Pinpoint the cell where the given text exists, returning its [X, Y] midpoint coordinate. 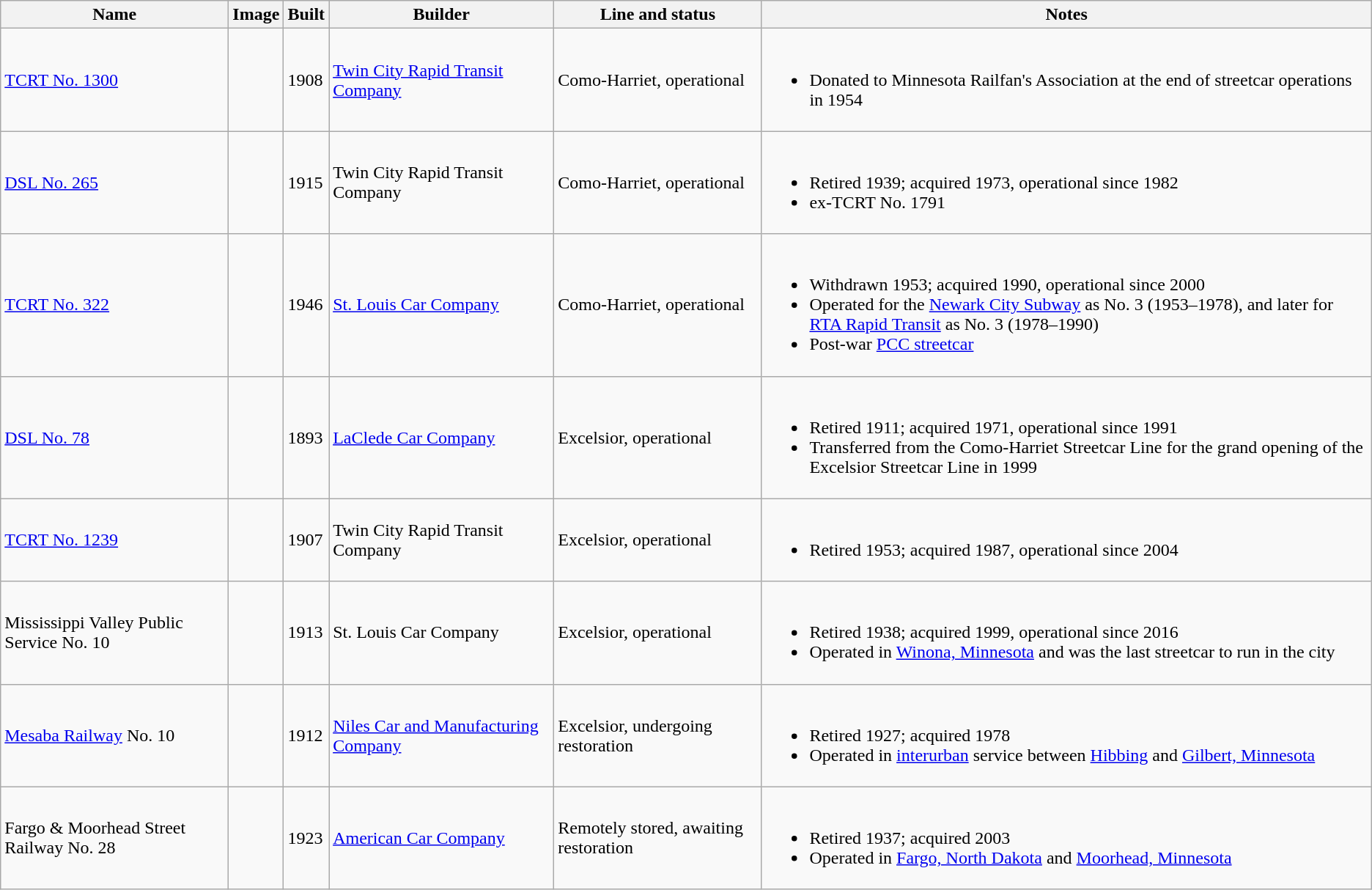
Builder [441, 15]
LaClede Car Company [441, 437]
Notes [1066, 15]
1915 [306, 183]
Retired 1939; acquired 1973, operational since 1982ex-TCRT No. 1791 [1066, 183]
Niles Car and Manufacturing Company [441, 735]
1912 [306, 735]
American Car Company [441, 838]
Built [306, 15]
Retired 1938; acquired 1999, operational since 2016Operated in Winona, Minnesota and was the last streetcar to run in the city [1066, 633]
1907 [306, 540]
Donated to Minnesota Railfan's Association at the end of streetcar operations in 1954 [1066, 80]
TCRT No. 1239 [114, 540]
Retired 1927; acquired 1978Operated in interurban service between Hibbing and Gilbert, Minnesota [1066, 735]
DSL No. 265 [114, 183]
Mississippi Valley Public Service No. 10 [114, 633]
TCRT No. 322 [114, 305]
1946 [306, 305]
Excelsior, undergoing restoration [658, 735]
Remotely stored, awaiting restoration [658, 838]
Line and status [658, 15]
Mesaba Railway No. 10 [114, 735]
TCRT No. 1300 [114, 80]
Name [114, 15]
1913 [306, 633]
1893 [306, 437]
Fargo & Moorhead Street Railway No. 28 [114, 838]
DSL No. 78 [114, 437]
1923 [306, 838]
Retired 1937; acquired 2003Operated in Fargo, North Dakota and Moorhead, Minnesota [1066, 838]
1908 [306, 80]
Image [257, 15]
Retired 1953; acquired 1987, operational since 2004 [1066, 540]
